From the cell containing the given text, extract its center point as [X, Y] coordinate. 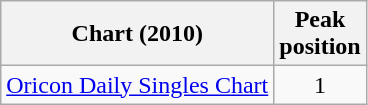
Chart (2010) [138, 34]
Peakposition [320, 34]
1 [320, 85]
Oricon Daily Singles Chart [138, 85]
